For the text-containing cell, return its midpoint in [X, Y] coordinate format. 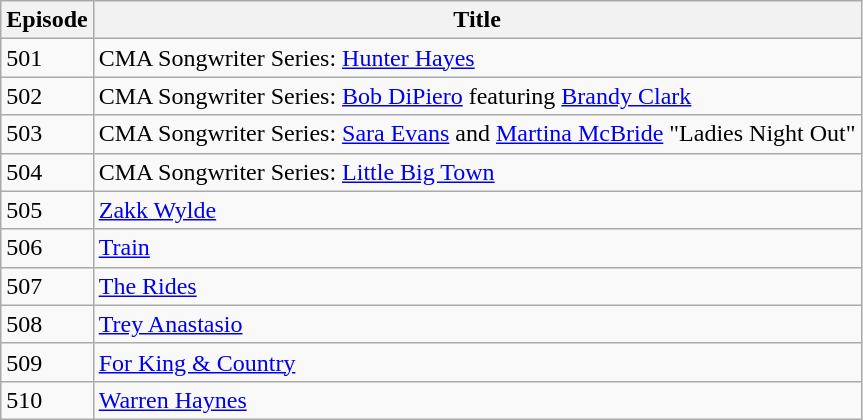
Train [477, 248]
CMA Songwriter Series: Hunter Hayes [477, 58]
503 [47, 134]
506 [47, 248]
507 [47, 286]
For King & Country [477, 362]
The Rides [477, 286]
508 [47, 324]
510 [47, 400]
Warren Haynes [477, 400]
502 [47, 96]
CMA Songwriter Series: Bob DiPiero featuring Brandy Clark [477, 96]
Episode [47, 20]
Title [477, 20]
509 [47, 362]
504 [47, 172]
Trey Anastasio [477, 324]
CMA Songwriter Series: Sara Evans and Martina McBride "Ladies Night Out" [477, 134]
501 [47, 58]
505 [47, 210]
Zakk Wylde [477, 210]
CMA Songwriter Series: Little Big Town [477, 172]
